Output the (X, Y) coordinate of the center of the cell containing the given text.  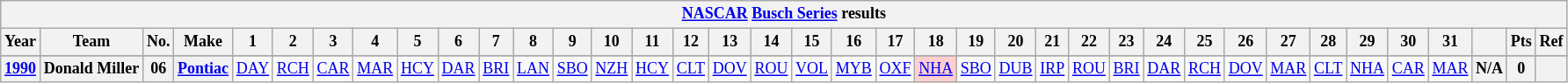
15 (812, 42)
2 (293, 42)
20 (1016, 42)
Pts (1521, 42)
DAY (252, 68)
19 (976, 42)
10 (612, 42)
11 (652, 42)
17 (895, 42)
6 (459, 42)
N/A (1490, 68)
31 (1450, 42)
0 (1521, 68)
OXF (895, 68)
1 (252, 42)
16 (853, 42)
29 (1368, 42)
23 (1127, 42)
Donald Miller (91, 68)
3 (333, 42)
VOL (812, 68)
NASCAR Busch Series results (784, 14)
18 (936, 42)
7 (496, 42)
12 (691, 42)
28 (1329, 42)
4 (375, 42)
14 (772, 42)
Pontiac (204, 68)
1990 (21, 68)
30 (1408, 42)
13 (730, 42)
DUB (1016, 68)
LAN (534, 68)
NZH (612, 68)
8 (534, 42)
26 (1245, 42)
22 (1090, 42)
No. (158, 42)
27 (1289, 42)
MYB (853, 68)
9 (572, 42)
Ref (1551, 42)
5 (418, 42)
24 (1164, 42)
06 (158, 68)
Year (21, 42)
IRP (1053, 68)
25 (1205, 42)
Make (204, 42)
21 (1053, 42)
Team (91, 42)
